Detect which cell encompasses the target text, then output its (X, Y) center coordinate. 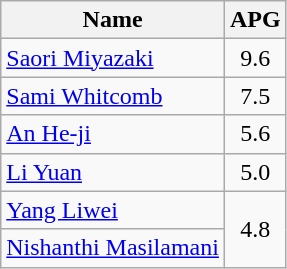
Nishanthi Masilamani (113, 248)
APG (255, 20)
5.6 (255, 134)
Li Yuan (113, 172)
4.8 (255, 229)
7.5 (255, 96)
Saori Miyazaki (113, 58)
9.6 (255, 58)
Name (113, 20)
Yang Liwei (113, 210)
5.0 (255, 172)
An He-ji (113, 134)
Sami Whitcomb (113, 96)
